Identify which cell holds the provided text, then report its (X, Y) central coordinate. 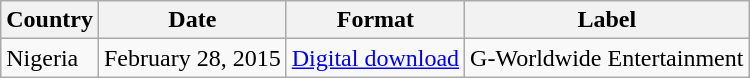
February 28, 2015 (192, 58)
Label (607, 20)
Nigeria (50, 58)
Country (50, 20)
G-Worldwide Entertainment (607, 58)
Digital download (375, 58)
Date (192, 20)
Format (375, 20)
